Output the [x, y] coordinate of the center of the cell containing the given text.  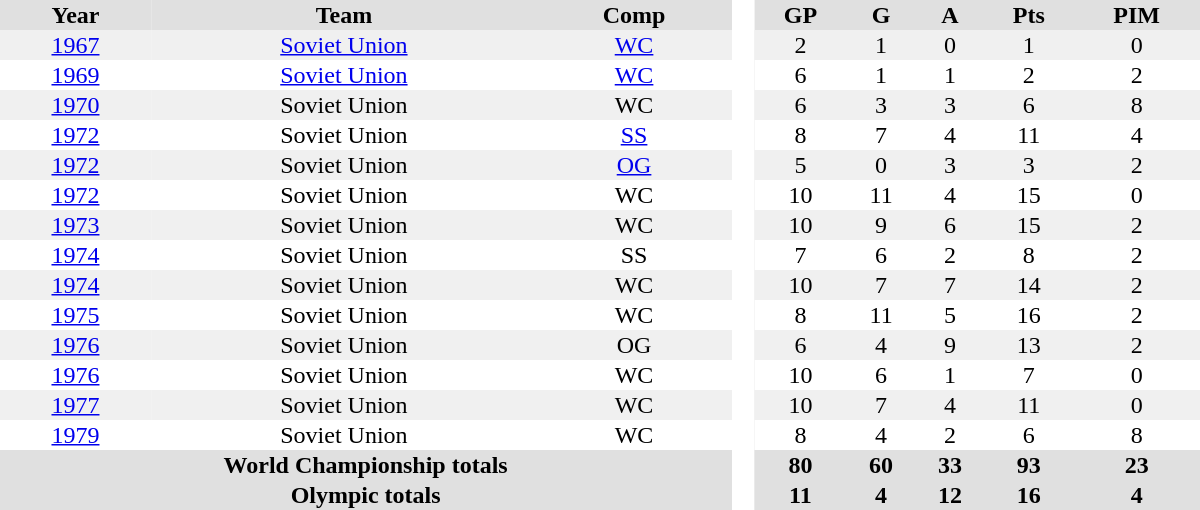
Comp [634, 15]
1970 [76, 105]
1975 [76, 315]
Olympic totals [366, 495]
Pts [1028, 15]
60 [882, 465]
33 [950, 465]
1979 [76, 435]
13 [1028, 345]
G [882, 15]
93 [1028, 465]
Team [344, 15]
GP [800, 15]
PIM [1136, 15]
14 [1028, 285]
1967 [76, 45]
12 [950, 495]
23 [1136, 465]
1973 [76, 225]
80 [800, 465]
A [950, 15]
1969 [76, 75]
World Championship totals [366, 465]
1977 [76, 405]
Year [76, 15]
